Capture the cell that displays the provided text and extract its [X, Y] central coordinate. 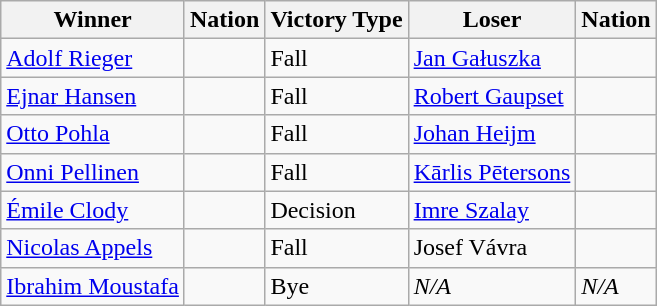
Onni Pellinen [93, 172]
Robert Gaupset [492, 96]
Émile Clody [93, 210]
Nicolas Appels [93, 248]
Ibrahim Moustafa [93, 286]
Winner [93, 20]
Adolf Rieger [93, 58]
Josef Vávra [492, 248]
Imre Szalay [492, 210]
Decision [336, 210]
Ejnar Hansen [93, 96]
Loser [492, 20]
Kārlis Pētersons [492, 172]
Victory Type [336, 20]
Bye [336, 286]
Otto Pohla [93, 134]
Jan Gałuszka [492, 58]
Johan Heijm [492, 134]
